Scan for the cell matching the given text and deliver its [x, y] coordinate at center. 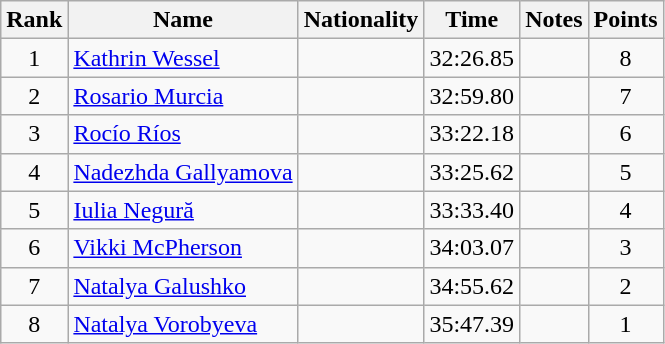
34:03.07 [472, 248]
Name [183, 20]
33:22.18 [472, 134]
Rank [34, 20]
32:59.80 [472, 96]
33:33.40 [472, 210]
35:47.39 [472, 324]
Vikki McPherson [183, 248]
Iulia Negură [183, 210]
Points [626, 20]
Nationality [361, 20]
Notes [554, 20]
Rosario Murcia [183, 96]
32:26.85 [472, 58]
Nadezhda Gallyamova [183, 172]
34:55.62 [472, 286]
Kathrin Wessel [183, 58]
Rocío Ríos [183, 134]
Natalya Vorobyeva [183, 324]
33:25.62 [472, 172]
Time [472, 20]
Natalya Galushko [183, 286]
